Return the (X, Y) coordinate for the center point of the cell that contains the specified text.  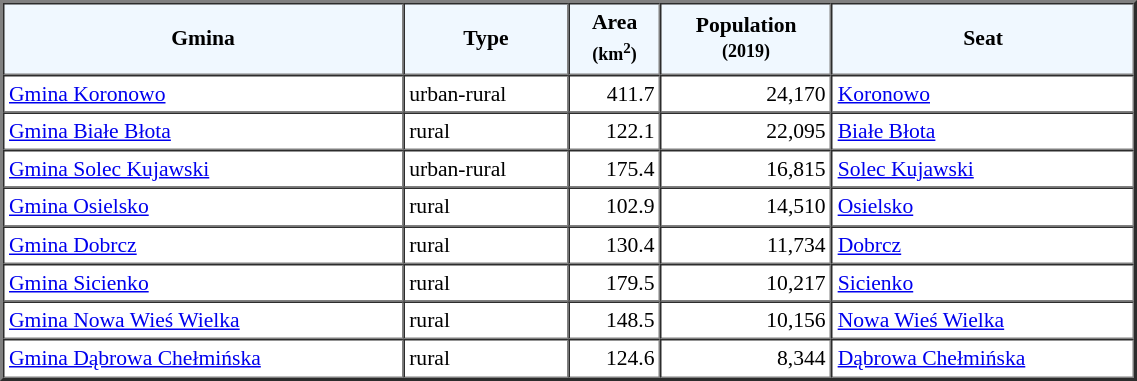
10,156 (746, 321)
Dobrcz (984, 245)
Osielsko (984, 207)
Gmina Sicienko (203, 283)
11,734 (746, 245)
Sicienko (984, 283)
Type (486, 38)
Gmina Solec Kujawski (203, 169)
Seat (984, 38)
16,815 (746, 169)
Area(km2) (615, 38)
Gmina Osielsko (203, 207)
24,170 (746, 93)
8,344 (746, 359)
122.1 (615, 131)
148.5 (615, 321)
Gmina Dobrcz (203, 245)
22,095 (746, 131)
411.7 (615, 93)
102.9 (615, 207)
Gmina Białe Błota (203, 131)
175.4 (615, 169)
Koronowo (984, 93)
Solec Kujawski (984, 169)
Białe Błota (984, 131)
10,217 (746, 283)
Gmina Nowa Wieś Wielka (203, 321)
124.6 (615, 359)
Dąbrowa Chełmińska (984, 359)
130.4 (615, 245)
179.5 (615, 283)
Nowa Wieś Wielka (984, 321)
Population(2019) (746, 38)
Gmina Dąbrowa Chełmińska (203, 359)
Gmina Koronowo (203, 93)
Gmina (203, 38)
14,510 (746, 207)
